Pinpoint the cell where the given text exists, returning its [x, y] midpoint coordinate. 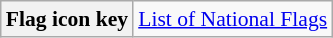
List of National Flags [232, 19]
Flag icon key [67, 19]
